Find where the given text appears and provide that cell's center as [x, y] coordinate. 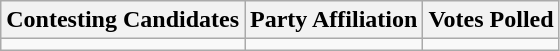
Contesting Candidates [123, 20]
Votes Polled [491, 20]
Party Affiliation [334, 20]
